Determine the (X, Y) coordinate at the center of the cell enclosing the given text.  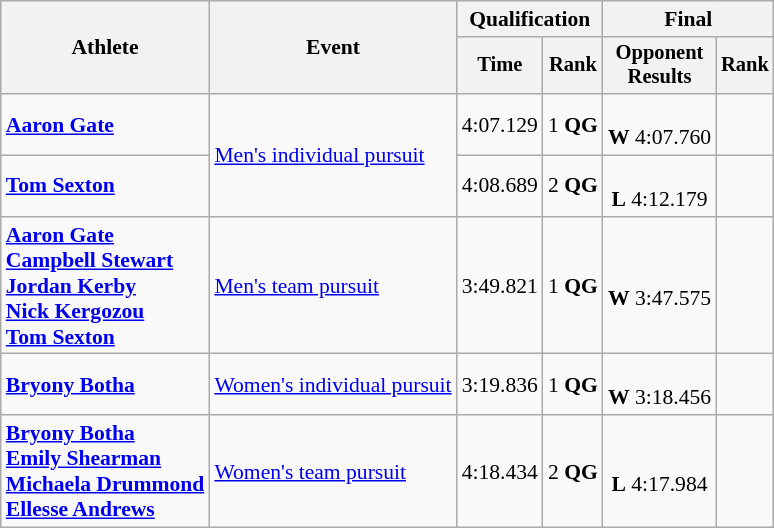
Bryony BothaEmily ShearmanMichaela DrummondEllesse Andrews (106, 471)
Aaron Gate (106, 124)
Qualification (530, 19)
Tom Sexton (106, 186)
Event (332, 48)
W 4:07.760 (660, 124)
Women's individual pursuit (332, 384)
OpponentResults (660, 66)
Time (500, 66)
Aaron GateCampbell StewartJordan KerbyNick KergozouTom Sexton (106, 286)
Athlete (106, 48)
3:49.821 (500, 286)
L 4:12.179 (660, 186)
Men's team pursuit (332, 286)
W 3:47.575 (660, 286)
4:08.689 (500, 186)
L 4:17.984 (660, 471)
3:19.836 (500, 384)
W 3:18.456 (660, 384)
Final (688, 19)
Women's team pursuit (332, 471)
Bryony Botha (106, 384)
4:18.434 (500, 471)
Men's individual pursuit (332, 155)
4:07.129 (500, 124)
